Find where the given text appears and provide that cell's center as [x, y] coordinate. 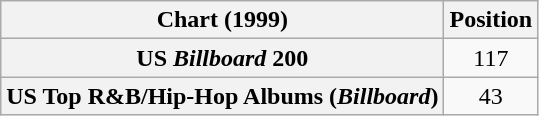
Chart (1999) [222, 20]
Position [491, 20]
US Billboard 200 [222, 58]
117 [491, 58]
43 [491, 96]
US Top R&B/Hip-Hop Albums (Billboard) [222, 96]
